Return [x, y] of the center of cell containing provided text 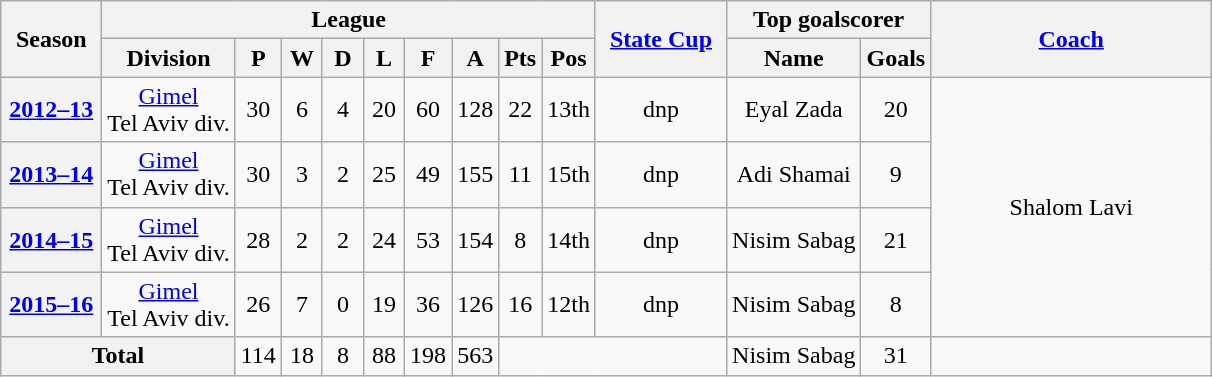
19 [384, 304]
D [342, 58]
26 [258, 304]
88 [384, 356]
4 [342, 110]
563 [476, 356]
49 [428, 174]
155 [476, 174]
Pts [520, 58]
Total [118, 356]
14th [569, 240]
Shalom Lavi [1072, 207]
53 [428, 240]
3 [302, 174]
114 [258, 356]
Coach [1072, 39]
Top goalscorer [829, 20]
State Cup [660, 39]
12th [569, 304]
16 [520, 304]
P [258, 58]
0 [342, 304]
13th [569, 110]
Goals [896, 58]
Season [52, 39]
2012–13 [52, 110]
15th [569, 174]
Adi Shamai [794, 174]
36 [428, 304]
21 [896, 240]
25 [384, 174]
7 [302, 304]
22 [520, 110]
28 [258, 240]
18 [302, 356]
2015–16 [52, 304]
9 [896, 174]
A [476, 58]
Pos [569, 58]
24 [384, 240]
31 [896, 356]
W [302, 58]
154 [476, 240]
League [349, 20]
F [428, 58]
L [384, 58]
Eyal Zada [794, 110]
2014–15 [52, 240]
60 [428, 110]
Name [794, 58]
11 [520, 174]
6 [302, 110]
126 [476, 304]
198 [428, 356]
128 [476, 110]
Division [168, 58]
2013–14 [52, 174]
